Pinpoint the cell where the given text exists, returning its (x, y) midpoint coordinate. 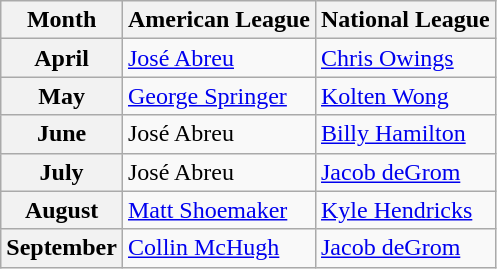
August (62, 210)
Matt Shoemaker (218, 210)
May (62, 96)
National League (405, 20)
July (62, 172)
April (62, 58)
Collin McHugh (218, 248)
Chris Owings (405, 58)
Kyle Hendricks (405, 210)
George Springer (218, 96)
American League (218, 20)
September (62, 248)
June (62, 134)
Kolten Wong (405, 96)
Billy Hamilton (405, 134)
Month (62, 20)
